Pinpoint the cell where the given text exists, returning its [X, Y] midpoint coordinate. 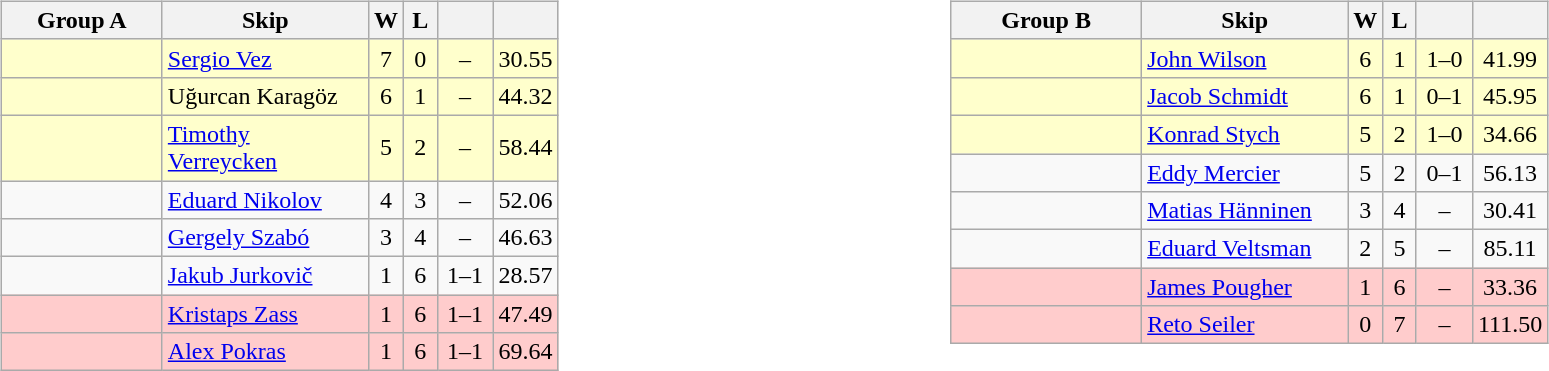
Group B [1046, 20]
Uğurcan Karagöz [265, 96]
45.95 [1510, 96]
Eduard Veltsman [1245, 249]
28.57 [526, 276]
John Wilson [1245, 58]
47.49 [526, 314]
69.64 [526, 352]
Jakub Jurkovič [265, 276]
44.32 [526, 96]
Eddy Mercier [1245, 173]
34.66 [1510, 134]
Gergely Szabó [265, 238]
Konrad Stych [1245, 134]
85.11 [1510, 249]
Timothy Verreycken [265, 148]
Eduard Nikolov [265, 199]
30.41 [1510, 211]
Alex Pokras [265, 352]
33.36 [1510, 287]
46.63 [526, 238]
56.13 [1510, 173]
Matias Hänninen [1245, 211]
41.99 [1510, 58]
Jacob Schmidt [1245, 96]
Kristaps Zass [265, 314]
52.06 [526, 199]
Reto Seiler [1245, 325]
30.55 [526, 58]
Sergio Vez [265, 58]
58.44 [526, 148]
James Pougher [1245, 287]
111.50 [1510, 325]
Group A [82, 20]
